Identify which cell holds the provided text, then report its [X, Y] central coordinate. 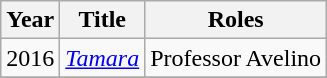
Tamara [102, 58]
Roles [236, 20]
Year [30, 20]
Professor Avelino [236, 58]
Title [102, 20]
2016 [30, 58]
